Scan for the cell matching the given text and deliver its (x, y) coordinate at center. 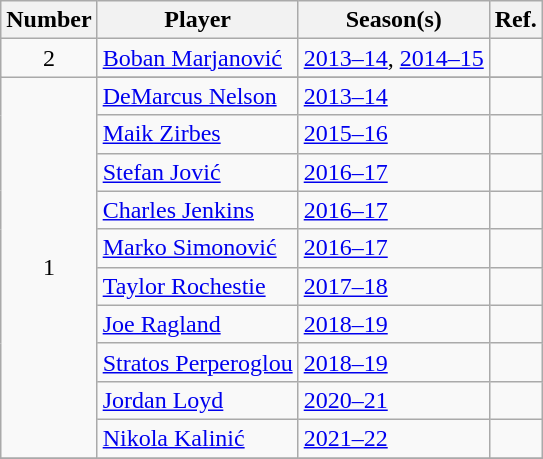
Nikola Kalinić (198, 438)
Maik Zirbes (198, 134)
2021–22 (394, 438)
Marko Simonović (198, 248)
Stefan Jović (198, 172)
Ref. (516, 20)
2 (49, 58)
2020–21 (394, 400)
Charles Jenkins (198, 210)
Number (49, 20)
Season(s) (394, 20)
Jordan Loyd (198, 400)
Taylor Rochestie (198, 286)
2013–14 (394, 96)
Joe Ragland (198, 324)
2013–14, 2014–15 (394, 58)
Boban Marjanović (198, 58)
2017–18 (394, 286)
Stratos Perperoglou (198, 362)
2015–16 (394, 134)
Player (198, 20)
DeMarcus Nelson (198, 96)
1 (49, 268)
